Output the [X, Y] coordinate of the center of the cell containing the given text.  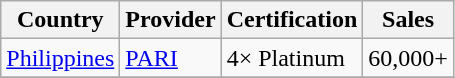
4× Platinum [292, 58]
Philippines [60, 58]
Country [60, 20]
Provider [170, 20]
Certification [292, 20]
PARI [170, 58]
60,000+ [408, 58]
Sales [408, 20]
